Return (x, y) of the center of cell containing provided text 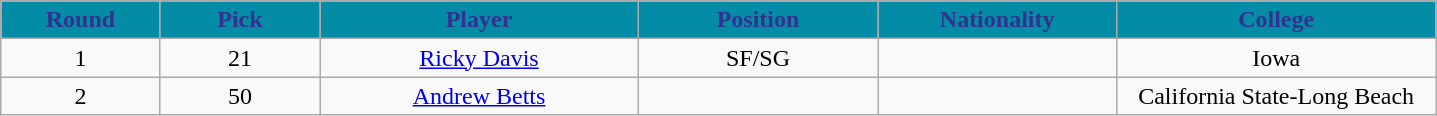
Round (80, 20)
Position (758, 20)
Iowa (1276, 58)
1 (80, 58)
Andrew Betts (480, 96)
50 (240, 96)
College (1276, 20)
Player (480, 20)
California State-Long Beach (1276, 96)
Ricky Davis (480, 58)
2 (80, 96)
Nationality (998, 20)
Pick (240, 20)
SF/SG (758, 58)
21 (240, 58)
